Output the (X, Y) coordinate of the center of the cell containing the given text.  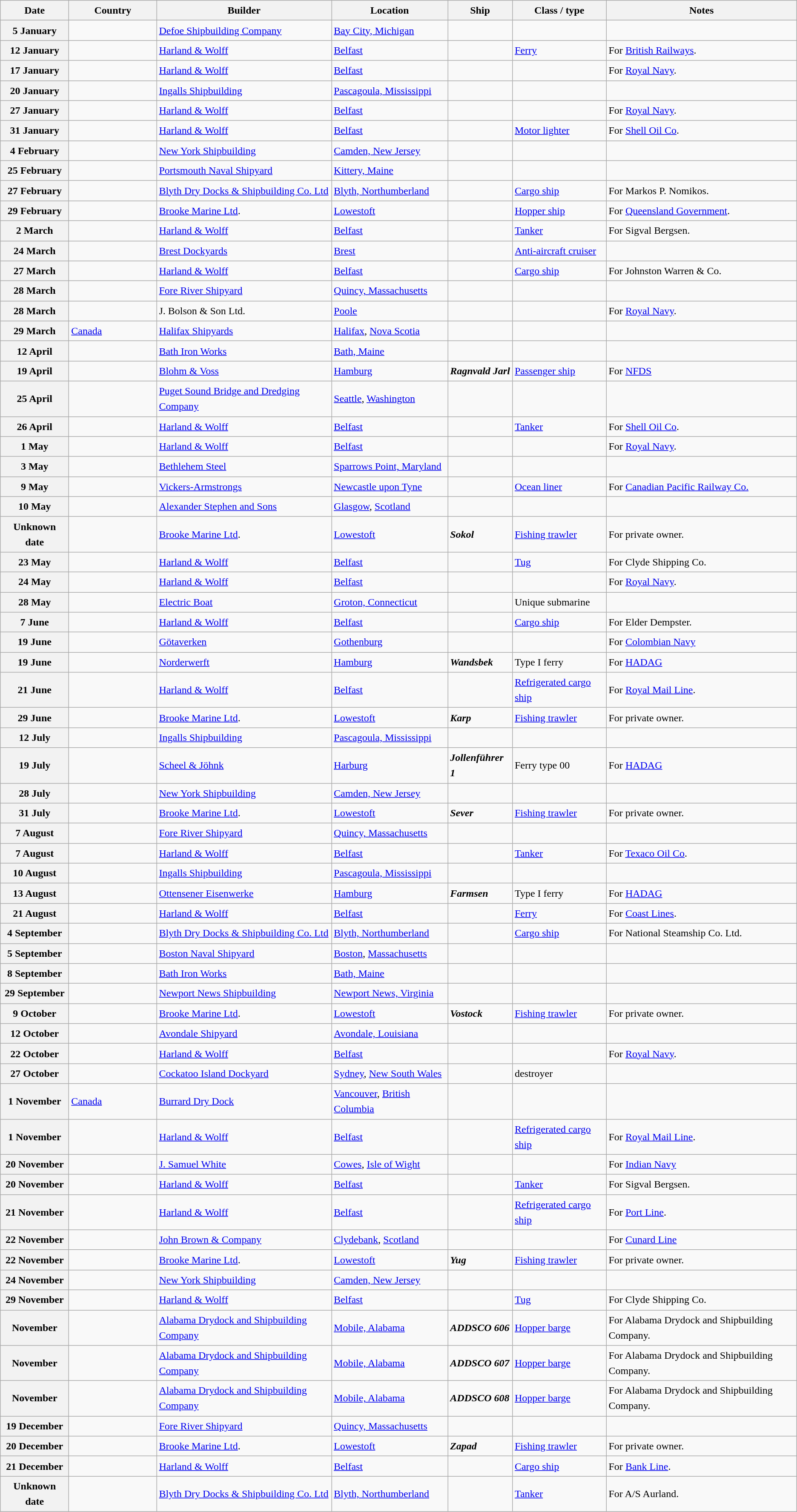
29 September (35, 994)
25 February (35, 170)
Bethlehem Steel (244, 467)
Wandsbek (480, 663)
31 July (35, 813)
Ocean liner (559, 486)
21 June (35, 690)
Portsmouth Naval Shipyard (244, 170)
ADDSCO 608 (480, 1398)
Alexander Stephen and Sons (244, 507)
17 January (35, 71)
Electric Boat (244, 602)
For Coast Lines. (702, 913)
For Texaco Oil Co. (702, 853)
Norderwerft (244, 663)
13 August (35, 893)
25 April (35, 399)
Poole (390, 311)
27 January (35, 111)
For NFDS (702, 371)
3 May (35, 467)
Location (390, 10)
19 December (35, 1426)
23 May (35, 562)
1 May (35, 446)
Newport News Shipbuilding (244, 994)
Clydebank, Scotland (390, 1240)
4 September (35, 933)
Glasgow, Scotland (390, 507)
ADDSCO 607 (480, 1363)
27 October (35, 1074)
For Queensland Government. (702, 210)
Notes (702, 10)
10 August (35, 873)
For Bank Line. (702, 1466)
20 January (35, 90)
12 April (35, 351)
5 September (35, 954)
Date (35, 10)
Scheel & Jöhnk (244, 766)
12 October (35, 1034)
Cockatoo Island Dockyard (244, 1074)
21 August (35, 913)
destroyer (559, 1074)
Halifax Shipyards (244, 331)
29 February (35, 210)
Ferry type 00 (559, 766)
Ship (480, 10)
12 January (35, 50)
Vickers-Armstrongs (244, 486)
27 February (35, 191)
12 July (35, 737)
29 November (35, 1300)
Avondale, Louisiana (390, 1034)
Vancouver, British Columbia (390, 1101)
Götaverken (244, 642)
10 May (35, 507)
ADDSCO 606 (480, 1328)
22 October (35, 1053)
26 April (35, 427)
For Markos P. Nomikos. (702, 191)
For Cunard Line (702, 1240)
John Brown & Company (244, 1240)
Harburg (390, 766)
9 October (35, 1013)
Zapad (480, 1446)
For Indian Navy (702, 1164)
Brest Dockyards (244, 251)
Halifax, Nova Scotia (390, 331)
Gothenburg (390, 642)
For Port Line. (702, 1212)
31 January (35, 130)
Hopper ship (559, 210)
21 December (35, 1466)
Ragnvald Jarl (480, 371)
Boston, Massachusetts (390, 954)
Class / type (559, 10)
Builder (244, 10)
Unique submarine (559, 602)
Sydney, New South Wales (390, 1074)
21 November (35, 1212)
Defoe Shipbuilding Company (244, 31)
Ottensener Eisenwerke (244, 893)
Blohm & Voss (244, 371)
5 January (35, 31)
Karp (480, 718)
7 June (35, 623)
For Colombian Navy (702, 642)
For British Railways. (702, 50)
For Johnston Warren & Co. (702, 271)
19 April (35, 371)
9 May (35, 486)
For Canadian Pacific Railway Co. (702, 486)
Newcastle upon Tyne (390, 486)
Jollenführer 1 (480, 766)
J. Samuel White (244, 1164)
Anti-aircraft cruiser (559, 251)
19 July (35, 766)
24 May (35, 582)
Newport News, Virginia (390, 994)
24 November (35, 1280)
Sever (480, 813)
Puget Sound Bridge and Dredging Company (244, 399)
28 May (35, 602)
Groton, Connecticut (390, 602)
J. Bolson & Son Ltd. (244, 311)
Country (113, 10)
Sparrows Point, Maryland (390, 467)
Cowes, Isle of Wight (390, 1164)
Yug (480, 1260)
Seattle, Washington (390, 399)
8 September (35, 973)
Boston Naval Shipyard (244, 954)
For A/S Aurland. (702, 1494)
Avondale Shipyard (244, 1034)
Motor lighter (559, 130)
29 June (35, 718)
Vostock (480, 1013)
4 February (35, 151)
Sokol (480, 534)
For Elder Dempster. (702, 623)
Bay City, Michigan (390, 31)
For National Steamship Co. Ltd. (702, 933)
Brest (390, 251)
28 July (35, 793)
29 March (35, 331)
Farmsen (480, 893)
2 March (35, 231)
20 December (35, 1446)
27 March (35, 271)
Burrard Dry Dock (244, 1101)
24 March (35, 251)
Passenger ship (559, 371)
Kittery, Maine (390, 170)
